Provide the (X, Y) coordinate of the cell's center where the given text is located.  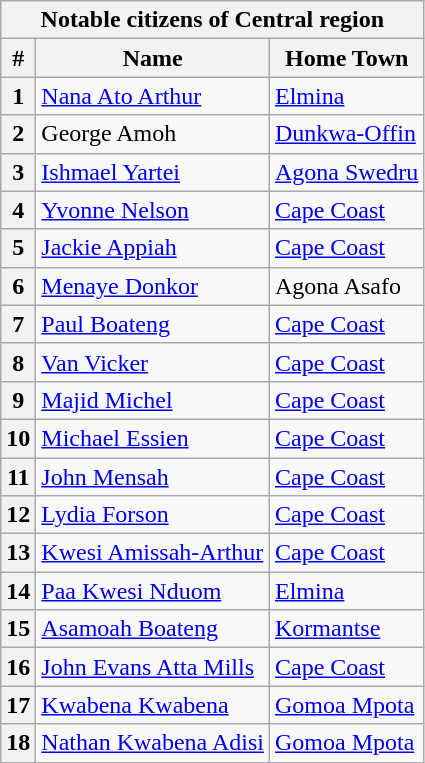
4 (18, 210)
17 (18, 705)
3 (18, 172)
Yvonne Nelson (153, 210)
Menaye Donkor (153, 286)
18 (18, 743)
7 (18, 324)
Majid Michel (153, 400)
2 (18, 134)
Notable citizens of Central region (212, 20)
Kormantse (346, 629)
14 (18, 591)
15 (18, 629)
Home Town (346, 58)
Agona Swedru (346, 172)
12 (18, 515)
Kwabena Kwabena (153, 705)
Agona Asafo (346, 286)
Van Vicker (153, 362)
John Mensah (153, 477)
11 (18, 477)
Dunkwa-Offin (346, 134)
9 (18, 400)
Nana Ato Arthur (153, 96)
Michael Essien (153, 438)
George Amoh (153, 134)
Nathan Kwabena Adisi (153, 743)
1 (18, 96)
5 (18, 248)
Name (153, 58)
# (18, 58)
6 (18, 286)
Jackie Appiah (153, 248)
8 (18, 362)
Kwesi Amissah-Arthur (153, 553)
10 (18, 438)
John Evans Atta Mills (153, 667)
13 (18, 553)
Ishmael Yartei (153, 172)
Paa Kwesi Nduom (153, 591)
16 (18, 667)
Paul Boateng (153, 324)
Asamoah Boateng (153, 629)
Lydia Forson (153, 515)
